Locate the cell with the specified text and output its [x, y] center coordinate. 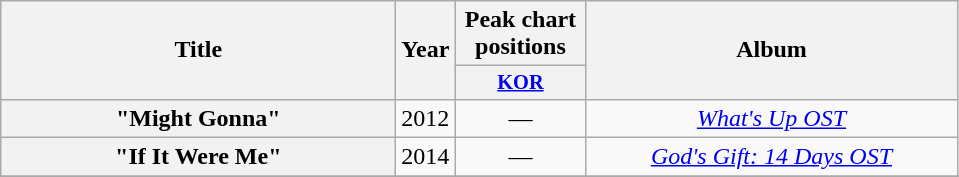
KOR [520, 83]
"If It Were Me" [198, 157]
2012 [426, 118]
2014 [426, 157]
Peak chart positions [520, 34]
Title [198, 50]
What's Up OST [772, 118]
God's Gift: 14 Days OST [772, 157]
Year [426, 50]
"Might Gonna" [198, 118]
Album [772, 50]
